Provide the [X, Y] coordinate of the cell's center where the given text is located.  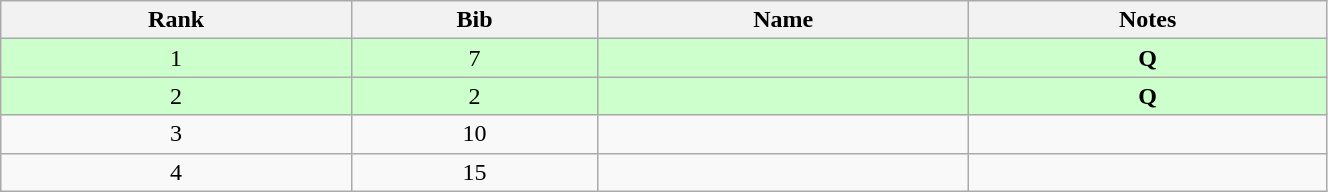
Notes [1148, 20]
Rank [176, 20]
15 [474, 172]
Name [784, 20]
7 [474, 58]
10 [474, 134]
3 [176, 134]
Bib [474, 20]
4 [176, 172]
1 [176, 58]
